Locate the cell with the specified text and output its (X, Y) center coordinate. 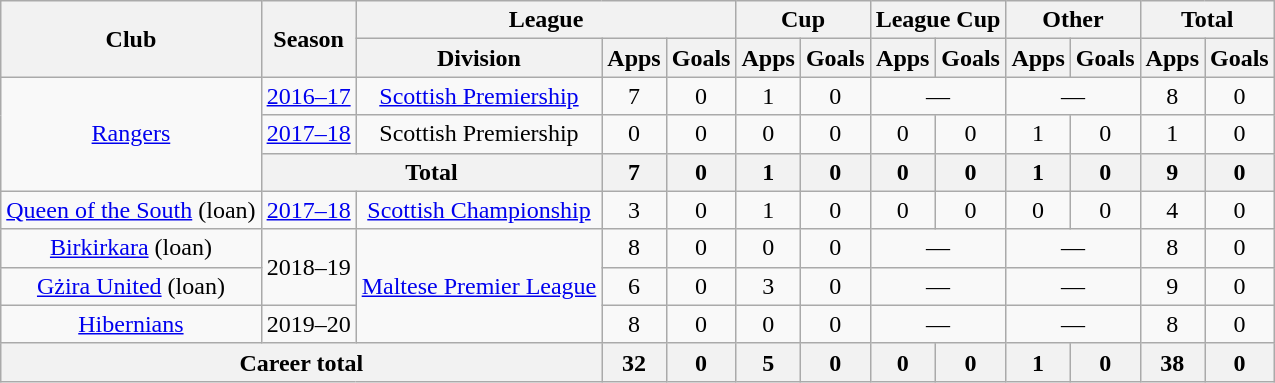
2016–17 (308, 96)
Club (131, 39)
2019–20 (308, 324)
Maltese Premier League (479, 286)
League Cup (938, 20)
Division (479, 58)
38 (1172, 362)
Gżira United (loan) (131, 286)
League (546, 20)
Queen of the South (loan) (131, 210)
5 (768, 362)
2018–19 (308, 267)
Rangers (131, 134)
Birkirkara (loan) (131, 248)
6 (634, 286)
32 (634, 362)
Cup (803, 20)
Hibernians (131, 324)
Career total (302, 362)
Season (308, 39)
4 (1172, 210)
Other (1073, 20)
Scottish Championship (479, 210)
